Provide the [X, Y] coordinate of the cell's center where the given text is located.  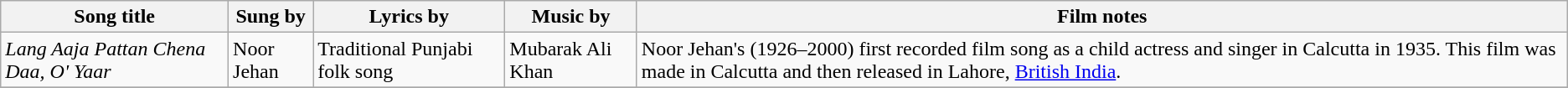
Lyrics by [409, 17]
Film notes [1102, 17]
Music by [571, 17]
Song title [115, 17]
Lang Aaja Pattan Chena Daa, O' Yaar [115, 60]
Sung by [271, 17]
Mubarak Ali Khan [571, 60]
Traditional Punjabi folk song [409, 60]
Noor Jehan [271, 60]
